For the text-containing cell, return its midpoint in (x, y) coordinate format. 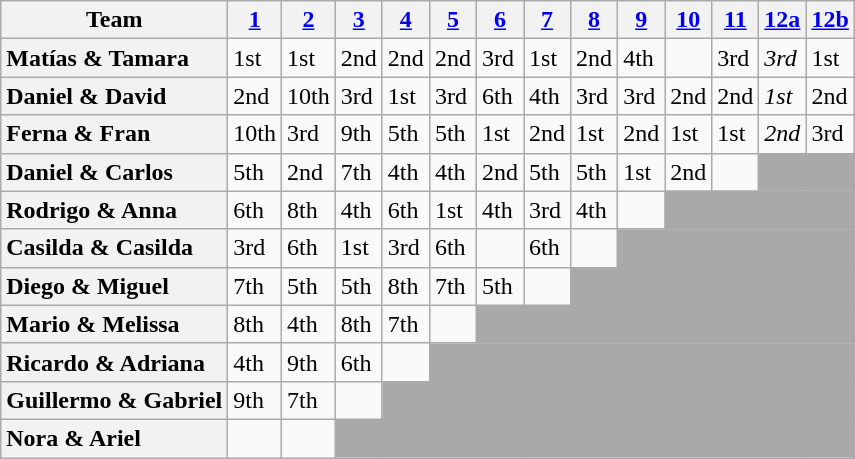
Mario & Melissa (114, 324)
11 (736, 20)
Diego & Miguel (114, 286)
12a (782, 20)
Rodrigo & Anna (114, 210)
Daniel & David (114, 96)
Nora & Ariel (114, 438)
5 (452, 20)
3 (358, 20)
2 (309, 20)
10 (688, 20)
Ferna & Fran (114, 134)
Team (114, 20)
4 (406, 20)
Casilda & Casilda (114, 248)
Ricardo & Adriana (114, 362)
Daniel & Carlos (114, 172)
6 (500, 20)
8 (594, 20)
7 (548, 20)
1 (255, 20)
Guillermo & Gabriel (114, 400)
12b (830, 20)
Matías & Tamara (114, 58)
9 (642, 20)
